Identify which cell holds the provided text, then report its (x, y) central coordinate. 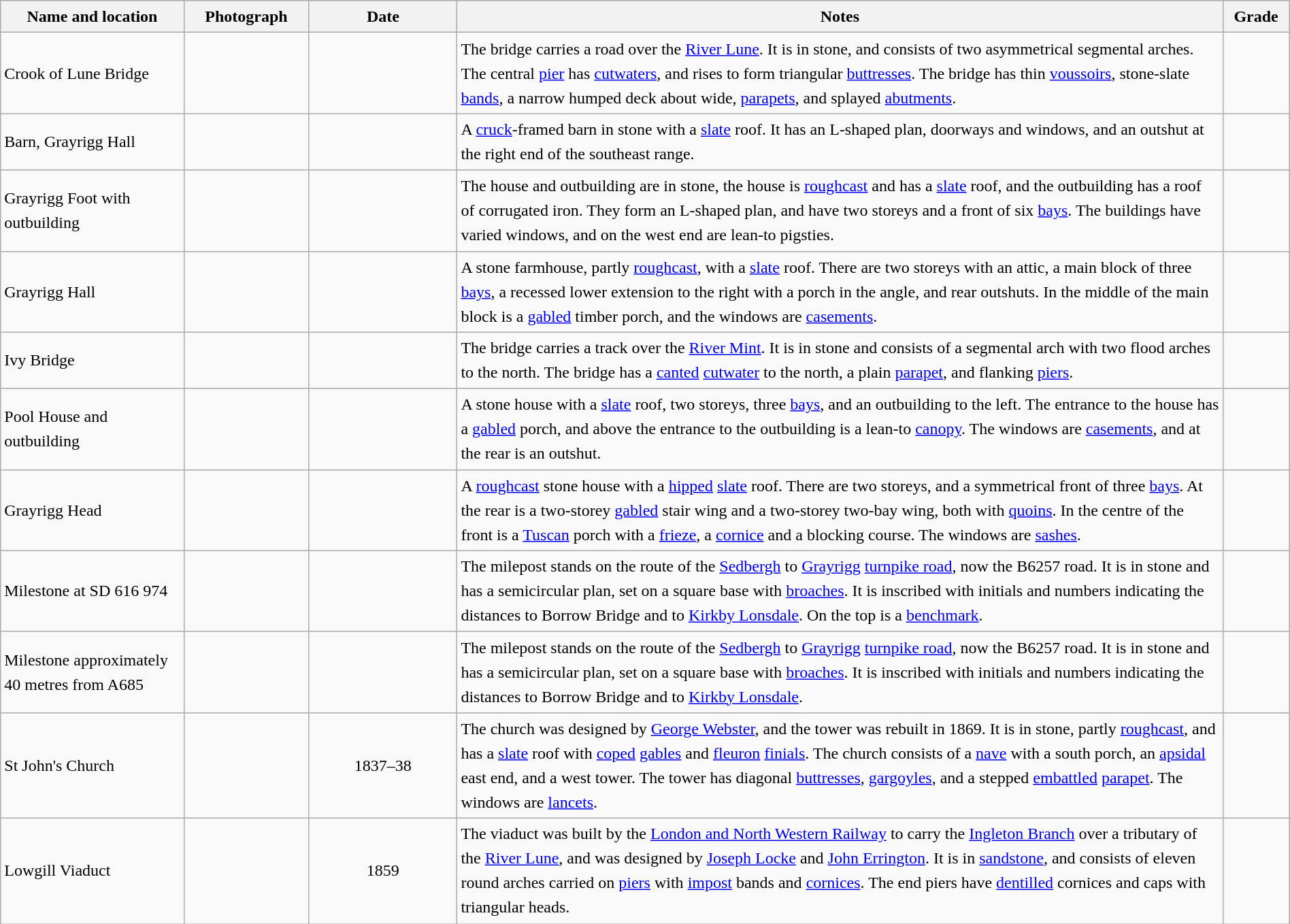
Photograph (246, 16)
Grayrigg Hall (93, 291)
Pool House and outbuilding (93, 429)
Notes (840, 16)
1859 (383, 871)
Name and location (93, 16)
Grade (1256, 16)
1837–38 (383, 765)
Grayrigg Foot with outbuilding (93, 211)
Milestone at SD 616 974 (93, 591)
Date (383, 16)
Barn, Grayrigg Hall (93, 142)
Lowgill Viaduct (93, 871)
Grayrigg Head (93, 510)
Crook of Lune Bridge (93, 73)
Milestone approximately 40 metres from A685 (93, 672)
St John's Church (93, 765)
Ivy Bridge (93, 361)
